Output the [x, y] coordinate of the center of the cell containing the given text.  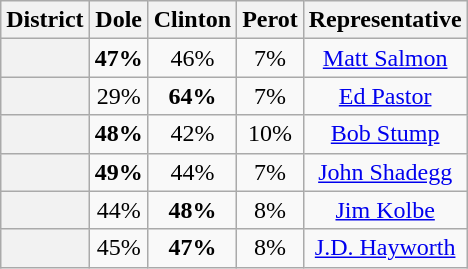
J.D. Hayworth [385, 248]
Matt Salmon [385, 58]
Dole [118, 20]
49% [118, 172]
Ed Pastor [385, 96]
John Shadegg [385, 172]
Perot [270, 20]
Representative [385, 20]
Bob Stump [385, 134]
29% [118, 96]
42% [192, 134]
46% [192, 58]
10% [270, 134]
45% [118, 248]
Jim Kolbe [385, 210]
District [45, 20]
Clinton [192, 20]
64% [192, 96]
